Identify which cell holds the provided text, then report its (x, y) central coordinate. 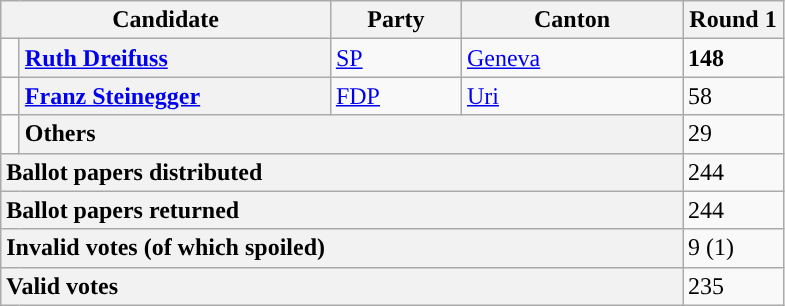
Invalid votes (of which spoiled) (342, 248)
29 (732, 134)
Ballot papers returned (342, 210)
Uri (572, 96)
Others (350, 134)
Ballot papers distributed (342, 172)
FDP (396, 96)
Round 1 (732, 20)
Candidate (166, 20)
9 (1) (732, 248)
Valid votes (342, 286)
235 (732, 286)
Geneva (572, 58)
Ruth Dreifuss (174, 58)
148 (732, 58)
58 (732, 96)
Franz Steinegger (174, 96)
SP (396, 58)
Canton (572, 20)
Party (396, 20)
